Identify which cell holds the provided text, then report its [x, y] central coordinate. 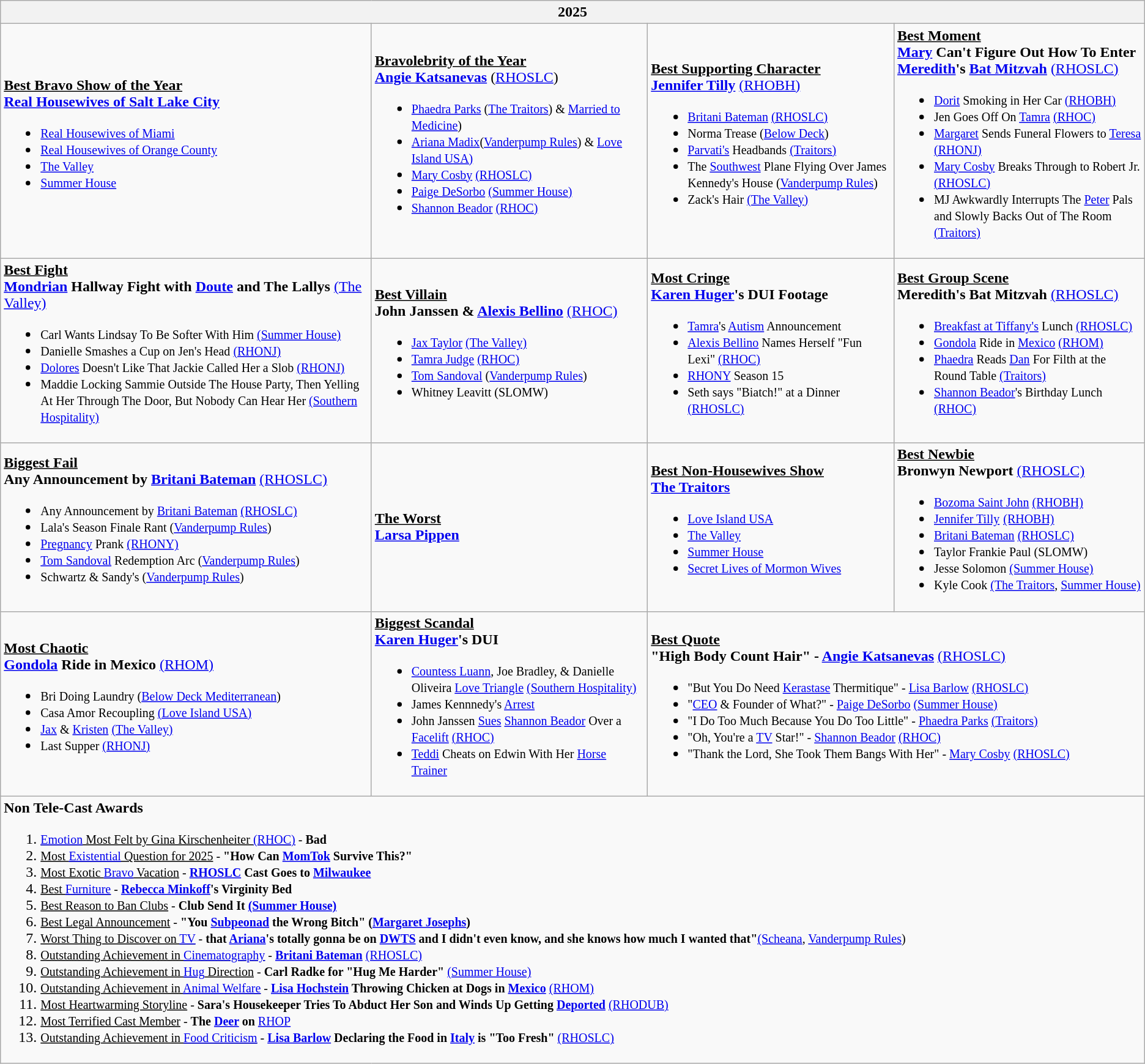
Best VillainJohn Janssen & Alexis Bellino (RHOC)Jax Taylor (The Valley)Tamra Judge (RHOC)Tom Sandoval (Vanderpump Rules)Whitney Leavitt (SLOMW) [510, 351]
The WorstLarsa Pippen [510, 527]
Best Non-Housewives ShowThe TraitorsLove Island USAThe ValleySummer HouseSecret Lives of Mormon Wives [771, 527]
Best Bravo Show of the YearReal Housewives of Salt Lake CityReal Housewives of MiamiReal Housewives of Orange CountyThe ValleySummer House [186, 141]
2025 [572, 12]
